Provide the [x, y] coordinate of the cell's center where the given text is located.  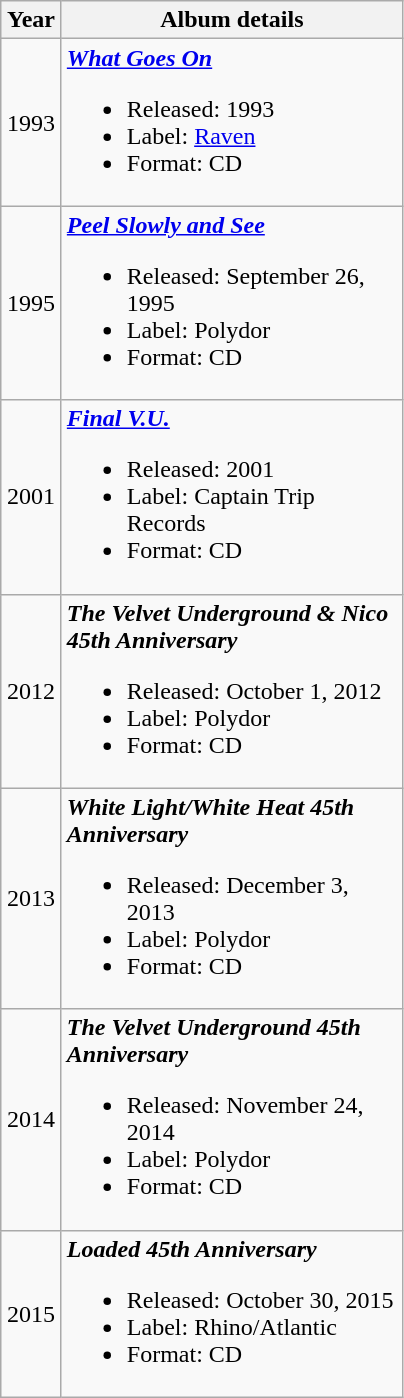
2013 [32, 898]
Loaded 45th AnniversaryReleased: October 30, 2015Label: Rhino/AtlanticFormat: CD [232, 1314]
1993 [32, 122]
The Velvet Underground 45th AnniversaryReleased: November 24, 2014Label: PolydorFormat: CD [232, 1120]
What Goes OnReleased: 1993Label: RavenFormat: CD [232, 122]
Final V.U.Released: 2001Label: Captain Trip RecordsFormat: CD [232, 497]
2014 [32, 1120]
2001 [32, 497]
2015 [32, 1314]
Year [32, 20]
2012 [32, 691]
Peel Slowly and SeeReleased: September 26, 1995Label: PolydorFormat: CD [232, 303]
The Velvet Underground & Nico 45th AnniversaryReleased: October 1, 2012Label: PolydorFormat: CD [232, 691]
1995 [32, 303]
White Light/White Heat 45th AnniversaryReleased: December 3, 2013Label: PolydorFormat: CD [232, 898]
Album details [232, 20]
